Search for the cell housing the specified text and yield its (X, Y) center coordinate. 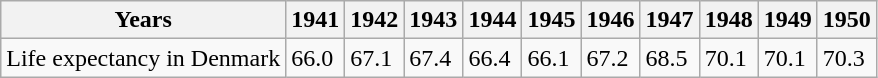
1944 (492, 20)
66.4 (492, 58)
1942 (374, 20)
1945 (552, 20)
1947 (670, 20)
66.0 (316, 58)
1946 (610, 20)
68.5 (670, 58)
67.1 (374, 58)
1941 (316, 20)
Life expectancy in Denmark (144, 58)
67.4 (434, 58)
1949 (788, 20)
70.3 (846, 58)
Years (144, 20)
1950 (846, 20)
67.2 (610, 58)
1943 (434, 20)
66.1 (552, 58)
1948 (728, 20)
